Identify which cell holds the provided text, then report its [x, y] central coordinate. 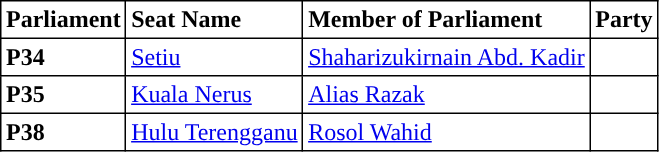
P38 [64, 132]
Kuala Nerus [214, 95]
Seat Name [214, 20]
Party [624, 20]
Member of Parliament [446, 20]
Shaharizukirnain Abd. Kadir [446, 57]
Alias Razak [446, 95]
Parliament [64, 20]
P34 [64, 57]
Setiu [214, 57]
Hulu Terengganu [214, 132]
Rosol Wahid [446, 132]
P35 [64, 95]
